From the cell containing the given text, extract its center point as (X, Y) coordinate. 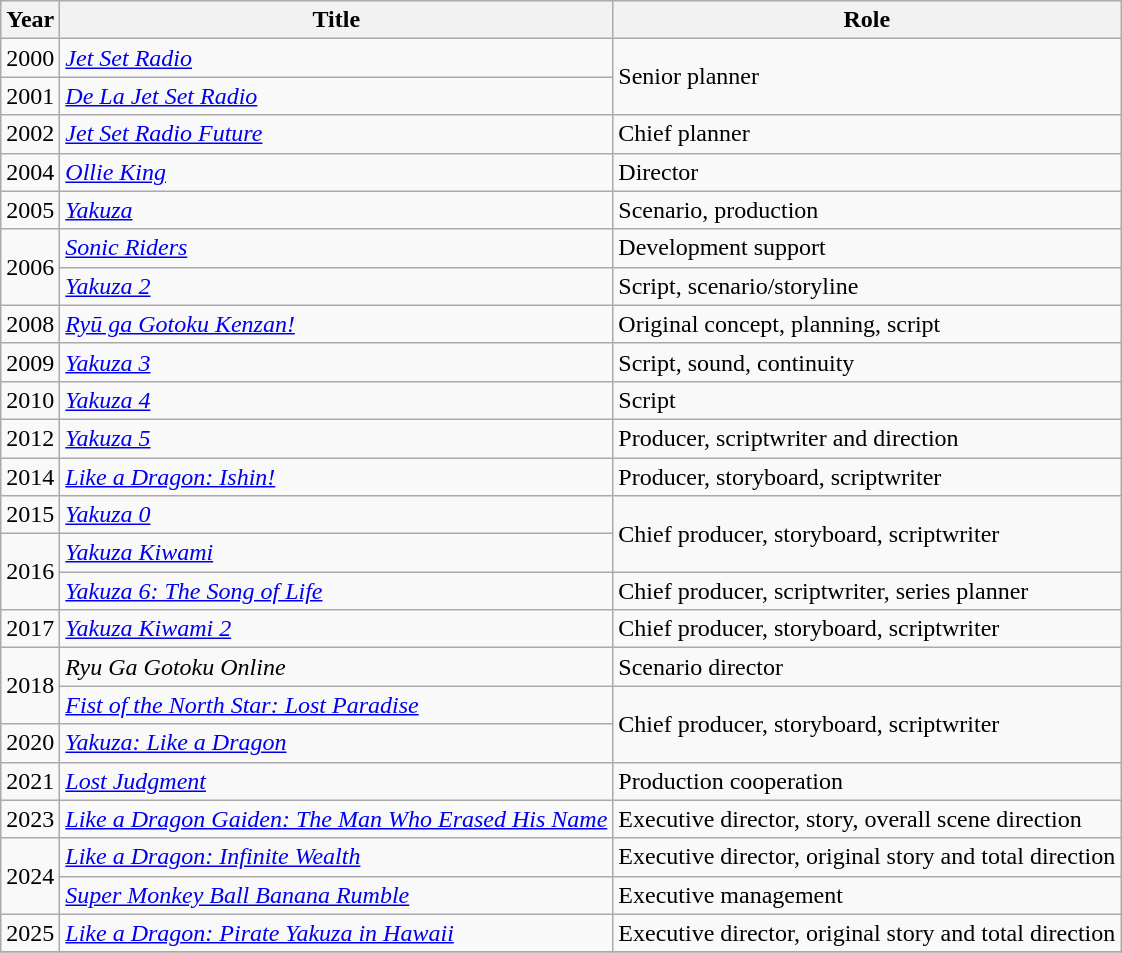
Yakuza 6: The Song of Life (336, 591)
Original concept, planning, script (867, 324)
Producer, scriptwriter and direction (867, 438)
2005 (30, 210)
Like a Dragon: Pirate Yakuza in Hawaii (336, 933)
Like a Dragon: Ishin! (336, 477)
Yakuza 3 (336, 362)
Yakuza 0 (336, 515)
Scenario, production (867, 210)
2008 (30, 324)
Sonic Riders (336, 248)
Yakuza: Like a Dragon (336, 743)
Year (30, 20)
2009 (30, 362)
2015 (30, 515)
Yakuza Kiwami 2 (336, 629)
2020 (30, 743)
Role (867, 20)
2014 (30, 477)
Script, sound, continuity (867, 362)
2017 (30, 629)
Lost Judgment (336, 781)
Script (867, 400)
2016 (30, 572)
Yakuza 4 (336, 400)
Executive management (867, 895)
2021 (30, 781)
Ryū ga Gotoku Kenzan! (336, 324)
Producer, storyboard, scriptwriter (867, 477)
2006 (30, 267)
Chief planner (867, 134)
2010 (30, 400)
Executive director, story, overall scene direction (867, 819)
2000 (30, 58)
Scenario director (867, 667)
2024 (30, 876)
2023 (30, 819)
Script, scenario/storyline (867, 286)
2025 (30, 933)
Senior planner (867, 77)
Director (867, 172)
Jet Set Radio Future (336, 134)
2001 (30, 96)
De La Jet Set Radio (336, 96)
Ollie King (336, 172)
2012 (30, 438)
Production cooperation (867, 781)
Title (336, 20)
Yakuza (336, 210)
2002 (30, 134)
Like a Dragon: Infinite Wealth (336, 857)
Development support (867, 248)
Super Monkey Ball Banana Rumble (336, 895)
2018 (30, 686)
Jet Set Radio (336, 58)
Yakuza 5 (336, 438)
Fist of the North Star: Lost Paradise (336, 705)
Yakuza Kiwami (336, 553)
Ryu Ga Gotoku Online (336, 667)
2004 (30, 172)
Yakuza 2 (336, 286)
Chief producer, scriptwriter, series planner (867, 591)
Like a Dragon Gaiden: The Man Who Erased His Name (336, 819)
